Locate the cell with the specified text and output its (x, y) center coordinate. 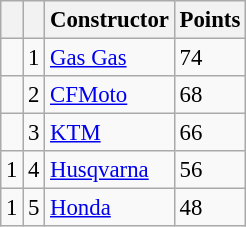
56 (210, 170)
74 (210, 58)
Honda (110, 208)
4 (34, 170)
Gas Gas (110, 58)
Points (210, 20)
68 (210, 95)
2 (34, 95)
66 (210, 133)
Husqvarna (110, 170)
48 (210, 208)
5 (34, 208)
CFMoto (110, 95)
KTM (110, 133)
3 (34, 133)
Constructor (110, 20)
